Locate the cell with the specified text and output its [X, Y] center coordinate. 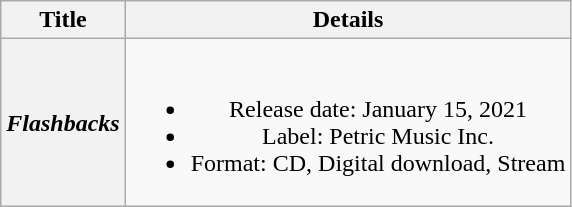
Title [63, 20]
Flashbacks [63, 122]
Details [348, 20]
Release date: January 15, 2021Label: Petric Music Inc.Format: CD, Digital download, Stream [348, 122]
